Locate the cell with the specified text and output its (X, Y) center coordinate. 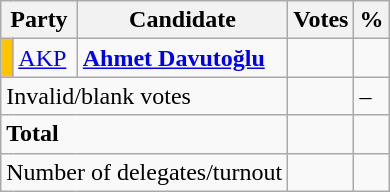
% (372, 20)
– (372, 96)
Number of delegates/turnout (144, 172)
Ahmet Davutoğlu (182, 58)
Party (39, 20)
Invalid/blank votes (144, 96)
AKP (45, 58)
Total (144, 134)
Votes (321, 20)
Candidate (182, 20)
